For the text-containing cell, return its midpoint in (x, y) coordinate format. 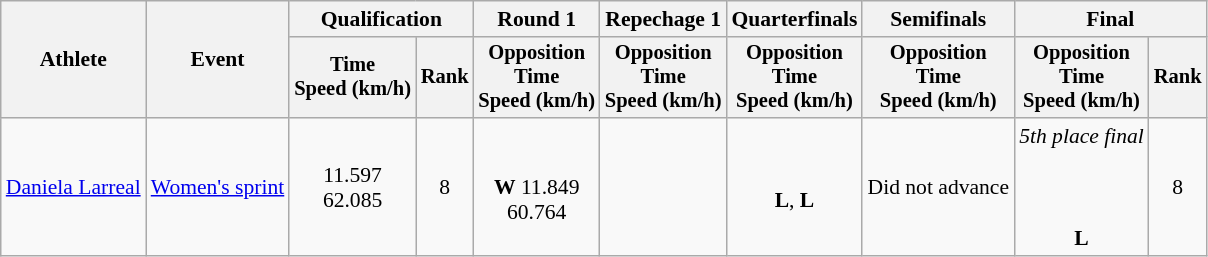
Semifinals (938, 19)
Repechage 1 (664, 19)
Quarterfinals (794, 19)
L, L (794, 187)
W 11.84960.764 (536, 187)
Women's sprint (218, 187)
Daniela Larreal (74, 187)
Did not advance (938, 187)
Athlete (74, 60)
Round 1 (536, 19)
Final (1110, 19)
Qualification (381, 19)
11.59762.085 (352, 187)
TimeSpeed (km/h) (352, 78)
Event (218, 60)
5th place finalL (1082, 187)
